Identify which cell holds the provided text, then report its [X, Y] central coordinate. 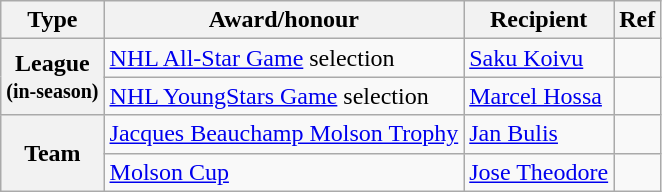
Molson Cup [284, 172]
Type [52, 20]
Ref [638, 20]
Jose Theodore [539, 172]
Recipient [539, 20]
Team [52, 153]
Award/honour [284, 20]
Jacques Beauchamp Molson Trophy [284, 134]
Jan Bulis [539, 134]
NHL All-Star Game selection [284, 58]
Marcel Hossa [539, 96]
NHL YoungStars Game selection [284, 96]
League(in-season) [52, 77]
Saku Koivu [539, 58]
